Locate the cell with the specified text and output its [X, Y] center coordinate. 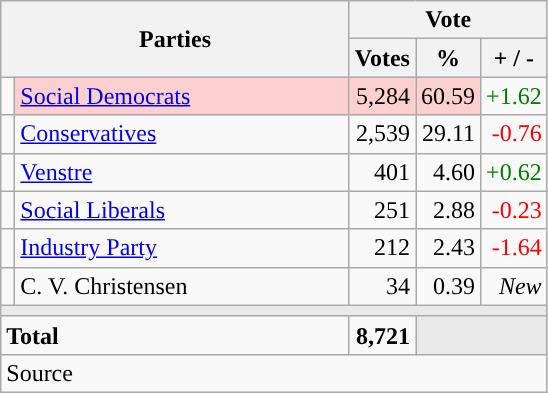
8,721 [382, 335]
0.39 [448, 286]
2.43 [448, 248]
-0.23 [514, 210]
5,284 [382, 96]
Social Liberals [182, 210]
60.59 [448, 96]
Venstre [182, 172]
% [448, 58]
-0.76 [514, 134]
C. V. Christensen [182, 286]
Vote [448, 20]
Industry Party [182, 248]
401 [382, 172]
Source [274, 373]
4.60 [448, 172]
251 [382, 210]
Social Democrats [182, 96]
2,539 [382, 134]
Parties [176, 39]
+1.62 [514, 96]
2.88 [448, 210]
Conservatives [182, 134]
+0.62 [514, 172]
212 [382, 248]
-1.64 [514, 248]
34 [382, 286]
Total [176, 335]
Votes [382, 58]
29.11 [448, 134]
+ / - [514, 58]
New [514, 286]
